Search for the cell housing the specified text and yield its [X, Y] center coordinate. 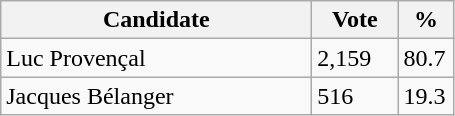
Candidate [156, 20]
2,159 [355, 58]
80.7 [426, 58]
% [426, 20]
516 [355, 96]
19.3 [426, 96]
Luc Provençal [156, 58]
Vote [355, 20]
Jacques Bélanger [156, 96]
